From the cell containing the given text, extract its center point as [X, Y] coordinate. 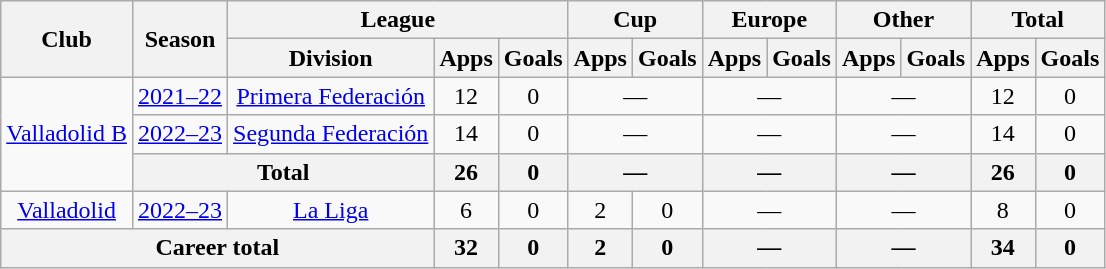
Division [331, 58]
8 [1003, 210]
Cup [635, 20]
La Liga [331, 210]
League [398, 20]
6 [466, 210]
2021–22 [180, 96]
Valladolid [67, 210]
Career total [218, 248]
Valladolid B [67, 134]
Season [180, 39]
34 [1003, 248]
Other [903, 20]
Primera Federación [331, 96]
Segunda Federación [331, 134]
32 [466, 248]
Club [67, 39]
Europe [769, 20]
